Return (x, y) of the center of cell containing provided text 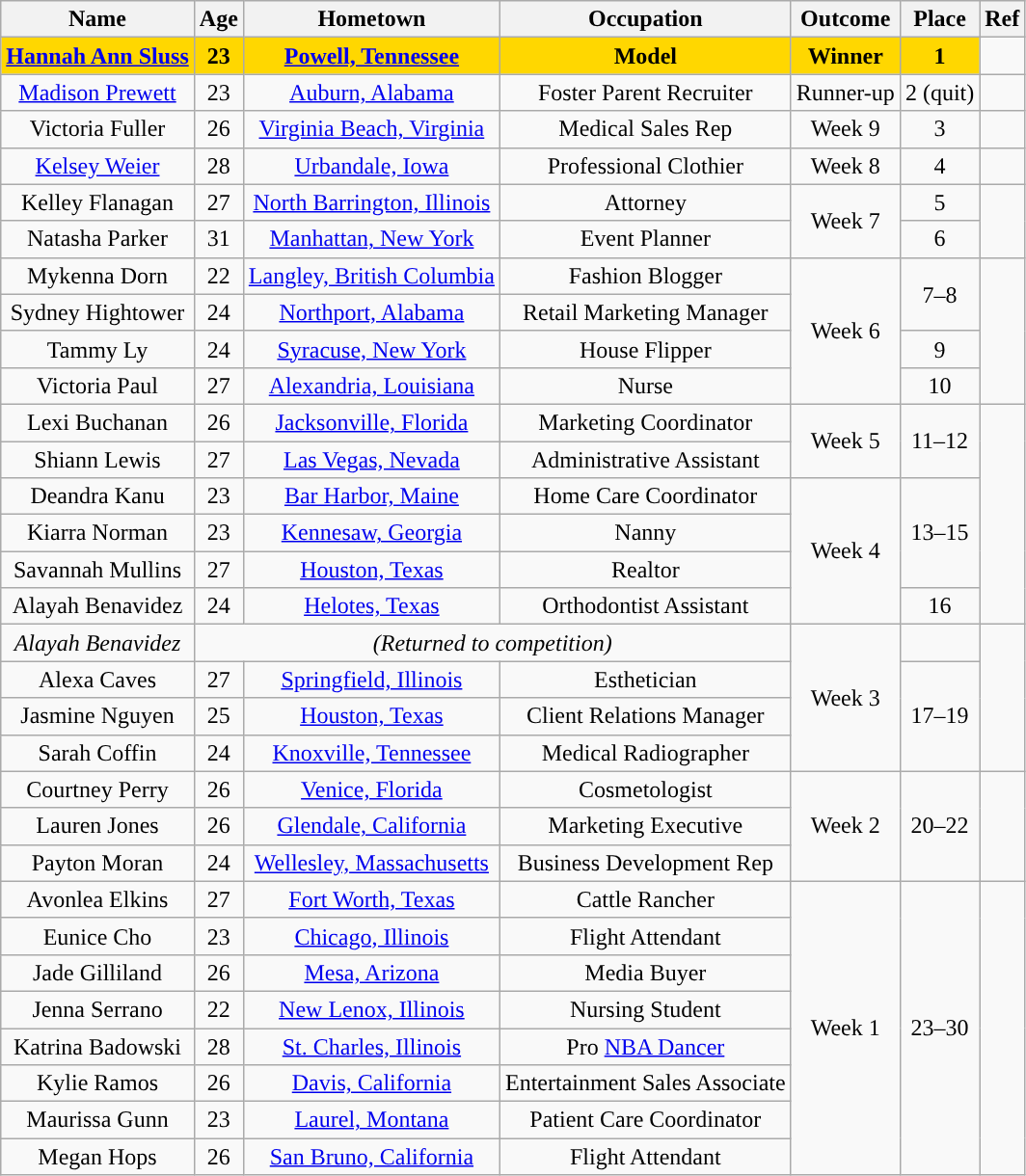
Eunice Cho (98, 936)
Payton Moran (98, 863)
Week 6 (845, 331)
North Barrington, Illinois (371, 202)
Week 4 (845, 551)
Victoria Fuller (98, 129)
Home Care Coordinator (645, 496)
Lauren Jones (98, 826)
Nurse (645, 386)
Manhattan, New York (371, 239)
10 (939, 386)
Syracuse, New York (371, 349)
Client Relations Manager (645, 716)
Nursing Student (645, 1009)
20–22 (939, 826)
Shiann Lewis (98, 460)
Savannah Mullins (98, 570)
Runner-up (845, 93)
Helotes, Texas (371, 606)
Hannah Ann Sluss (98, 56)
3 (939, 129)
11–12 (939, 441)
Mykenna Dorn (98, 276)
Virginia Beach, Virginia (371, 129)
Courtney Perry (98, 789)
Davis, California (371, 1083)
Cosmetologist (645, 789)
Pro NBA Dancer (645, 1046)
31 (218, 239)
Kelley Flanagan (98, 202)
Powell, Tennessee (371, 56)
Knoxville, Tennessee (371, 753)
Kiarra Norman (98, 533)
Wellesley, Massachusetts (371, 863)
Retail Marketing Manager (645, 312)
Model (645, 56)
Megan Hops (98, 1157)
Jasmine Nguyen (98, 716)
Week 1 (845, 1028)
Alexandria, Louisiana (371, 386)
Kennesaw, Georgia (371, 533)
Age (218, 19)
Outcome (845, 19)
Patient Care Coordinator (645, 1120)
Hometown (371, 19)
Media Buyer (645, 973)
Venice, Florida (371, 789)
Avonlea Elkins (98, 899)
House Flipper (645, 349)
1 (939, 56)
Medical Sales Rep (645, 129)
Ref (1003, 19)
Event Planner (645, 239)
Administrative Assistant (645, 460)
Nanny (645, 533)
23–30 (939, 1028)
Week 7 (845, 221)
Glendale, California (371, 826)
Week 9 (845, 129)
St. Charles, Illinois (371, 1046)
Week 8 (845, 166)
Jade Gilliland (98, 973)
Laurel, Montana (371, 1120)
17–19 (939, 716)
6 (939, 239)
Kylie Ramos (98, 1083)
Jenna Serrano (98, 1009)
Fort Worth, Texas (371, 899)
Maurissa Gunn (98, 1120)
2 (quit) (939, 93)
Week 3 (845, 698)
Urbandale, Iowa (371, 166)
Week 2 (845, 826)
Name (98, 19)
Orthodontist Assistant (645, 606)
Attorney (645, 202)
5 (939, 202)
Lexi Buchanan (98, 422)
Victoria Paul (98, 386)
Professional Clothier (645, 166)
Alexa Caves (98, 680)
Kelsey Weier (98, 166)
New Lenox, Illinois (371, 1009)
Business Development Rep (645, 863)
Esthetician (645, 680)
Tammy Ly (98, 349)
Week 5 (845, 441)
16 (939, 606)
Fashion Blogger (645, 276)
Auburn, Alabama (371, 93)
Winner (845, 56)
Sarah Coffin (98, 753)
Cattle Rancher (645, 899)
Chicago, Illinois (371, 936)
4 (939, 166)
Bar Harbor, Maine (371, 496)
Mesa, Arizona (371, 973)
Las Vegas, Nevada (371, 460)
Katrina Badowski (98, 1046)
Marketing Executive (645, 826)
Marketing Coordinator (645, 422)
Madison Prewett (98, 93)
Jacksonville, Florida (371, 422)
25 (218, 716)
Langley, British Columbia (371, 276)
9 (939, 349)
Natasha Parker (98, 239)
(Returned to competition) (492, 643)
7–8 (939, 294)
Medical Radiographer (645, 753)
Northport, Alabama (371, 312)
Realtor (645, 570)
Deandra Kanu (98, 496)
San Bruno, California (371, 1157)
Foster Parent Recruiter (645, 93)
Sydney Hightower (98, 312)
Entertainment Sales Associate (645, 1083)
Place (939, 19)
Springfield, Illinois (371, 680)
13–15 (939, 533)
Occupation (645, 19)
